Output the [x, y] coordinate of the center of the cell containing the given text.  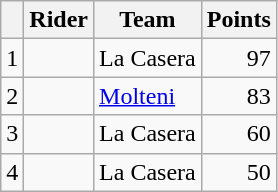
Team [148, 20]
2 [12, 96]
4 [12, 172]
3 [12, 134]
Molteni [148, 96]
97 [238, 58]
Points [238, 20]
1 [12, 58]
Rider [59, 20]
60 [238, 134]
50 [238, 172]
83 [238, 96]
